Determine the [x, y] coordinate at the center of the cell enclosing the given text.  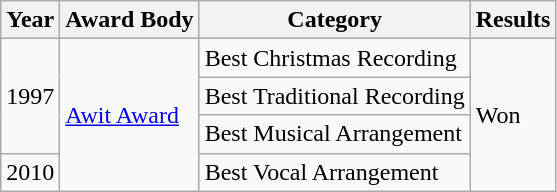
Awit Award [130, 115]
Best Traditional Recording [334, 96]
2010 [30, 172]
Best Musical Arrangement [334, 134]
Best Christmas Recording [334, 58]
Award Body [130, 20]
Best Vocal Arrangement [334, 172]
1997 [30, 96]
Category [334, 20]
Year [30, 20]
Results [513, 20]
Won [513, 115]
